For the text-containing cell, return its midpoint in (x, y) coordinate format. 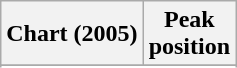
Chart (2005) (72, 34)
Peak position (189, 34)
